Find where the given text appears and provide that cell's center as (X, Y) coordinate. 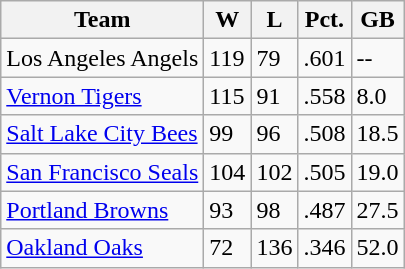
98 (274, 210)
102 (274, 172)
18.5 (378, 134)
136 (274, 248)
Salt Lake City Bees (102, 134)
52.0 (378, 248)
L (274, 20)
119 (228, 58)
104 (228, 172)
96 (274, 134)
.508 (324, 134)
Los Angeles Angels (102, 58)
19.0 (378, 172)
.601 (324, 58)
8.0 (378, 96)
-- (378, 58)
115 (228, 96)
.346 (324, 248)
Team (102, 20)
72 (228, 248)
Vernon Tigers (102, 96)
91 (274, 96)
99 (228, 134)
GB (378, 20)
.558 (324, 96)
27.5 (378, 210)
San Francisco Seals (102, 172)
Pct. (324, 20)
Oakland Oaks (102, 248)
.487 (324, 210)
W (228, 20)
Portland Browns (102, 210)
93 (228, 210)
.505 (324, 172)
79 (274, 58)
